From the cell containing the given text, extract its center point as (X, Y) coordinate. 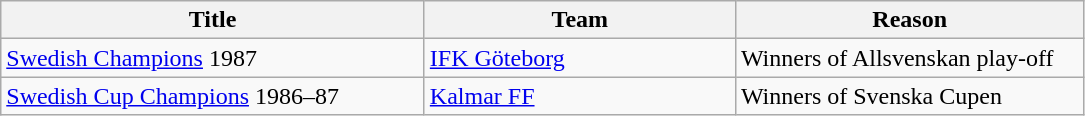
Winners of Allsvenskan play-off (910, 58)
Swedish Cup Champions 1986–87 (213, 96)
Title (213, 20)
Swedish Champions 1987 (213, 58)
Winners of Svenska Cupen (910, 96)
IFK Göteborg (580, 58)
Reason (910, 20)
Kalmar FF (580, 96)
Team (580, 20)
